Return the (x, y) coordinate for the center point of the cell that contains the specified text.  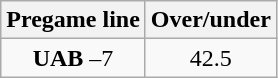
42.5 (210, 58)
Pregame line (74, 20)
Over/under (210, 20)
UAB –7 (74, 58)
